Capture the cell that displays the provided text and extract its [X, Y] central coordinate. 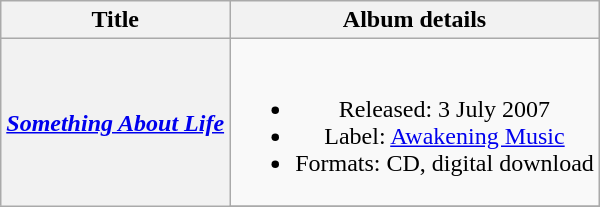
Released: 3 July 2007Label: Awakening MusicFormats: CD, digital download [415, 122]
Album details [415, 20]
Something About Life [116, 122]
Title [116, 20]
